Extract the (X, Y) coordinate from the center of the cell holding the provided text.  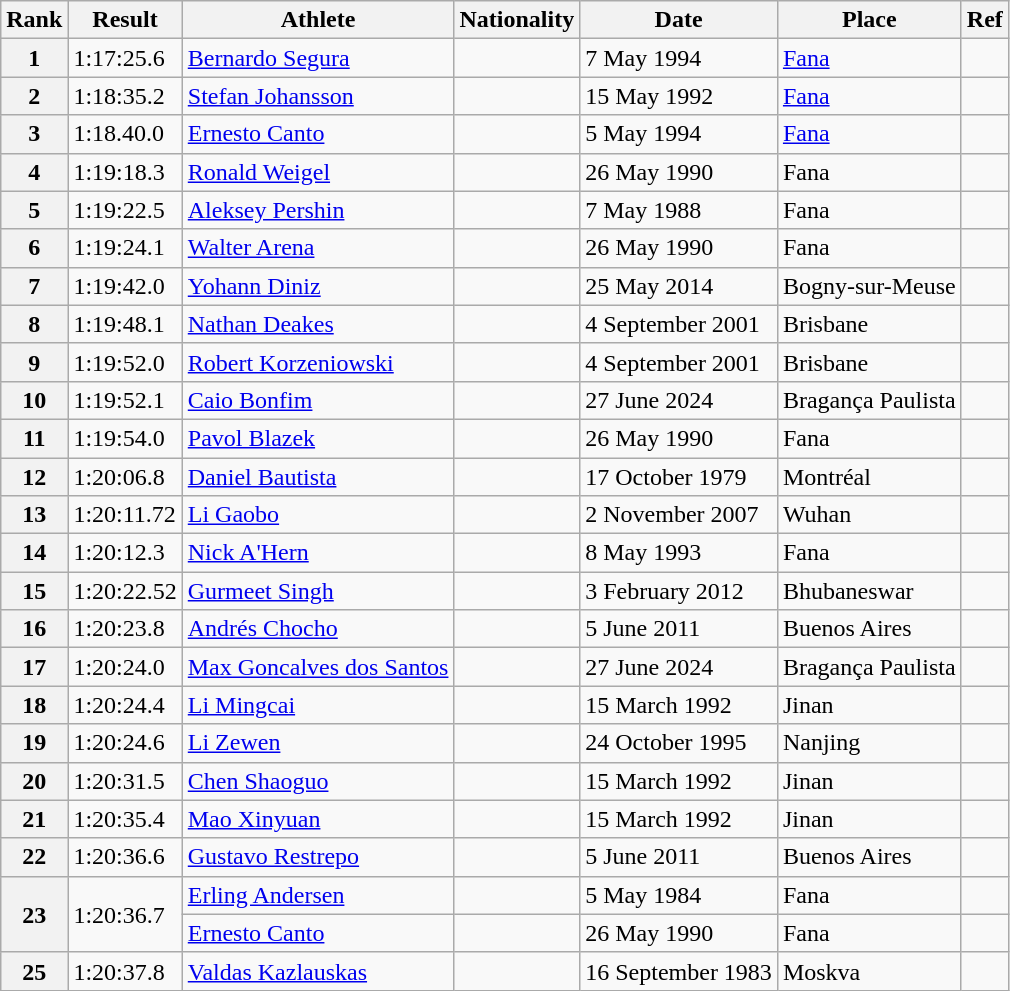
Ronald Weigel (318, 172)
16 (34, 629)
18 (34, 705)
1:20:22.52 (125, 591)
Place (869, 20)
1:19:22.5 (125, 210)
5 May 1994 (679, 134)
Bernardo Segura (318, 58)
1:19:18.3 (125, 172)
1:19:54.0 (125, 438)
1:20:31.5 (125, 781)
25 May 2014 (679, 286)
5 (34, 210)
11 (34, 438)
19 (34, 743)
Valdas Kazlauskas (318, 971)
7 May 1988 (679, 210)
2 (34, 96)
1:20:36.6 (125, 857)
Moskva (869, 971)
1 (34, 58)
Bhubaneswar (869, 591)
15 (34, 591)
3 February 2012 (679, 591)
Max Goncalves dos Santos (318, 667)
1:20:06.8 (125, 477)
Daniel Bautista (318, 477)
3 (34, 134)
1:20:36.7 (125, 914)
10 (34, 400)
5 May 1984 (679, 895)
Bogny-sur-Meuse (869, 286)
25 (34, 971)
1:20:37.8 (125, 971)
Aleksey Pershin (318, 210)
1:19:48.1 (125, 324)
Li Mingcai (318, 705)
Mao Xinyuan (318, 819)
Ref (984, 20)
24 October 1995 (679, 743)
Gurmeet Singh (318, 591)
Result (125, 20)
Rank (34, 20)
6 (34, 248)
Nick A'Hern (318, 553)
1:20:11.72 (125, 515)
9 (34, 362)
1:20:24.0 (125, 667)
Gustavo Restrepo (318, 857)
13 (34, 515)
Nathan Deakes (318, 324)
22 (34, 857)
Montréal (869, 477)
1:19:52.0 (125, 362)
Walter Arena (318, 248)
1:20:24.6 (125, 743)
Li Zewen (318, 743)
1:20:23.8 (125, 629)
1:18.40.0 (125, 134)
Nationality (517, 20)
8 May 1993 (679, 553)
17 October 1979 (679, 477)
1:17:25.6 (125, 58)
Caio Bonfim (318, 400)
Chen Shaoguo (318, 781)
7 May 1994 (679, 58)
Date (679, 20)
Li Gaobo (318, 515)
15 May 1992 (679, 96)
17 (34, 667)
1:20:12.3 (125, 553)
12 (34, 477)
8 (34, 324)
Pavol Blazek (318, 438)
7 (34, 286)
21 (34, 819)
1:19:52.1 (125, 400)
Erling Andersen (318, 895)
1:20:35.4 (125, 819)
16 September 1983 (679, 971)
1:18:35.2 (125, 96)
Yohann Diniz (318, 286)
1:20:24.4 (125, 705)
14 (34, 553)
Stefan Johansson (318, 96)
1:19:24.1 (125, 248)
Robert Korzeniowski (318, 362)
Andrés Chocho (318, 629)
Wuhan (869, 515)
Athlete (318, 20)
23 (34, 914)
1:19:42.0 (125, 286)
20 (34, 781)
4 (34, 172)
Nanjing (869, 743)
2 November 2007 (679, 515)
